Scan for the cell matching the given text and deliver its (x, y) coordinate at center. 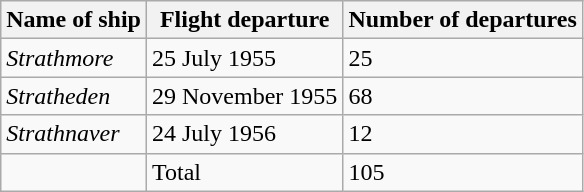
Strathnaver (74, 134)
25 (463, 58)
Stratheden (74, 96)
12 (463, 134)
Name of ship (74, 20)
29 November 1955 (244, 96)
24 July 1956 (244, 134)
Number of departures (463, 20)
Strathmore (74, 58)
Flight departure (244, 20)
105 (463, 172)
25 July 1955 (244, 58)
Total (244, 172)
68 (463, 96)
